From the cell containing the given text, extract its center point as (x, y) coordinate. 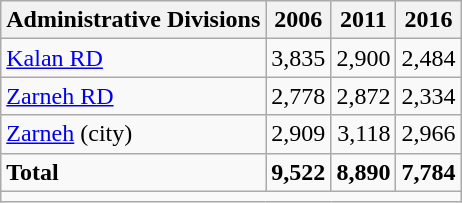
Zarneh RD (134, 96)
3,835 (298, 58)
Zarneh (city) (134, 134)
Kalan RD (134, 58)
9,522 (298, 172)
2,872 (364, 96)
2,334 (428, 96)
2016 (428, 20)
2,900 (364, 58)
2006 (298, 20)
2011 (364, 20)
2,778 (298, 96)
2,966 (428, 134)
2,909 (298, 134)
Administrative Divisions (134, 20)
Total (134, 172)
7,784 (428, 172)
2,484 (428, 58)
8,890 (364, 172)
3,118 (364, 134)
